Locate the cell with the specified text and output its [X, Y] center coordinate. 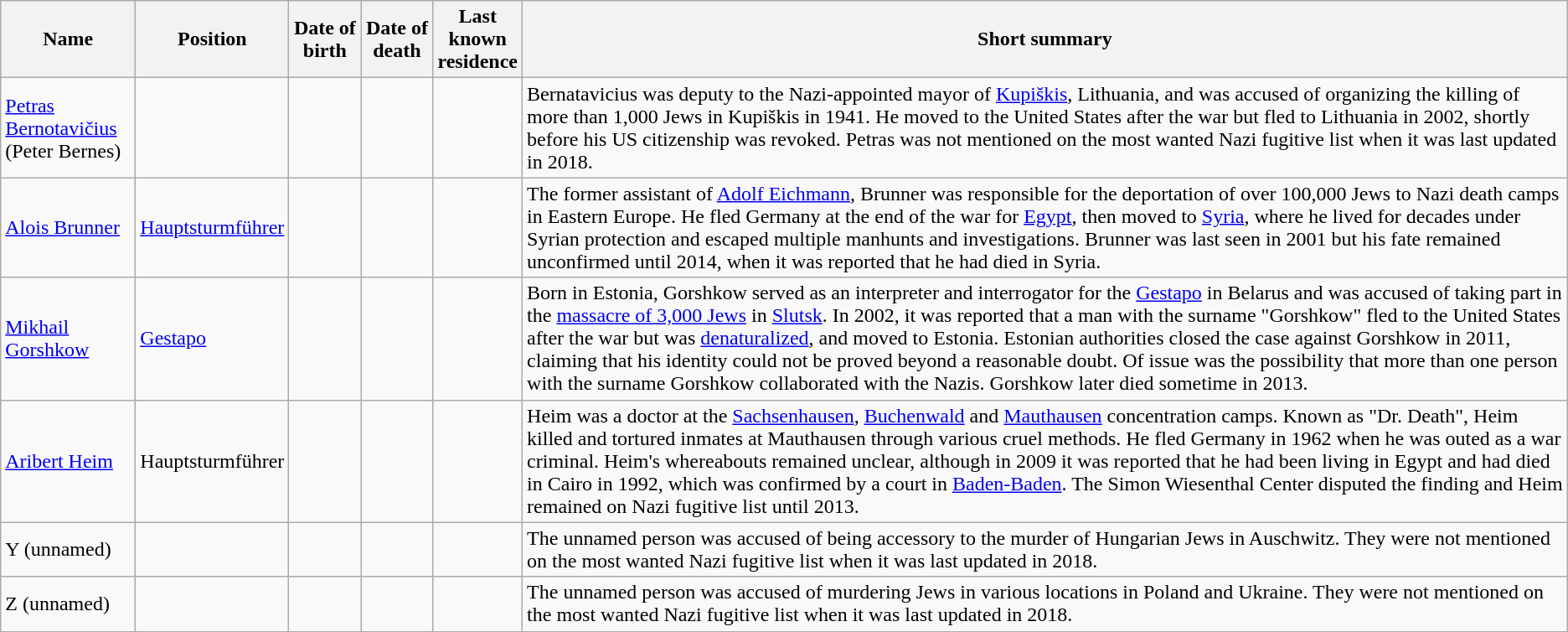
Alois Brunner [69, 228]
Short summary [1045, 39]
Date of birth [325, 39]
Z (unnamed) [69, 604]
Last known residence [477, 39]
Y (unnamed) [69, 550]
Aribert Heim [69, 461]
Gestapo [213, 339]
Name [69, 39]
Mikhail Gorshkow [69, 339]
Date of death [397, 39]
Petras Bernotavičius (Peter Bernes) [69, 127]
Position [213, 39]
